Return (x, y) of the center of cell containing provided text 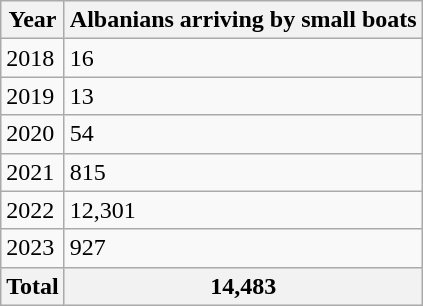
54 (243, 134)
2018 (33, 58)
2022 (33, 210)
Albanians arriving by small boats (243, 20)
16 (243, 58)
2023 (33, 248)
2019 (33, 96)
Year (33, 20)
14,483 (243, 286)
13 (243, 96)
12,301 (243, 210)
927 (243, 248)
2020 (33, 134)
815 (243, 172)
2021 (33, 172)
Total (33, 286)
